Extract the [X, Y] coordinate from the center of the cell holding the provided text.  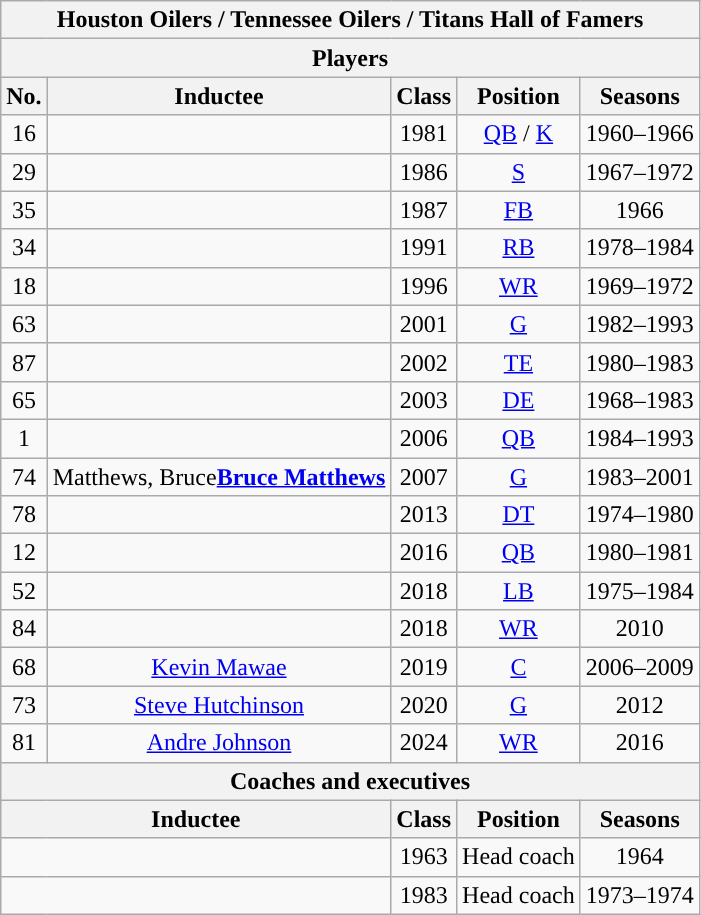
2006 [424, 438]
2003 [424, 400]
1981 [424, 134]
63 [24, 324]
29 [24, 172]
84 [24, 629]
1 [24, 438]
Steve Hutchinson [219, 705]
Houston Oilers / Tennessee Oilers / Titans Hall of Famers [350, 20]
1991 [424, 248]
1980–1983 [640, 362]
12 [24, 553]
LB [519, 591]
2007 [424, 477]
No. [24, 96]
1983–2001 [640, 477]
52 [24, 591]
18 [24, 286]
DE [519, 400]
Matthews, BruceBruce Matthews [219, 477]
1975–1984 [640, 591]
68 [24, 667]
1973–1974 [640, 895]
87 [24, 362]
RB [519, 248]
S [519, 172]
QB / K [519, 134]
65 [24, 400]
1984–1993 [640, 438]
2020 [424, 705]
16 [24, 134]
2006–2009 [640, 667]
2012 [640, 705]
Kevin Mawae [219, 667]
1966 [640, 210]
2024 [424, 743]
1960–1966 [640, 134]
1983 [424, 895]
1974–1980 [640, 515]
35 [24, 210]
73 [24, 705]
Coaches and executives [350, 781]
C [519, 667]
1986 [424, 172]
1982–1993 [640, 324]
1987 [424, 210]
FB [519, 210]
81 [24, 743]
1978–1984 [640, 248]
2010 [640, 629]
Players [350, 58]
Andre Johnson [219, 743]
78 [24, 515]
1996 [424, 286]
2002 [424, 362]
DT [519, 515]
34 [24, 248]
1969–1972 [640, 286]
TE [519, 362]
1968–1983 [640, 400]
2019 [424, 667]
1980–1981 [640, 553]
74 [24, 477]
1964 [640, 857]
2001 [424, 324]
2013 [424, 515]
1967–1972 [640, 172]
1963 [424, 857]
